Return (x, y) of the center of cell containing provided text 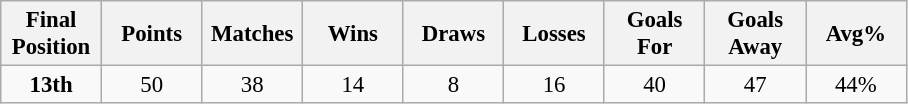
38 (252, 85)
47 (756, 85)
Losses (554, 34)
Wins (354, 34)
Draws (454, 34)
Matches (252, 34)
13th (52, 85)
16 (554, 85)
50 (152, 85)
Avg% (856, 34)
Final Position (52, 34)
40 (654, 85)
Goals For (654, 34)
Goals Away (756, 34)
44% (856, 85)
14 (354, 85)
8 (454, 85)
Points (152, 34)
